Determine the (x, y) coordinate at the center of the cell enclosing the given text.  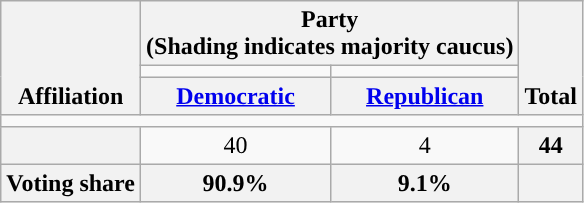
40 (236, 145)
Party (Shading indicates majority caucus) (330, 34)
90.9% (236, 183)
Total (551, 58)
Democratic (236, 96)
Voting share (71, 183)
Republican (425, 96)
44 (551, 145)
4 (425, 145)
9.1% (425, 183)
Affiliation (71, 58)
